Extract the (x, y) coordinate from the center of the cell holding the provided text.  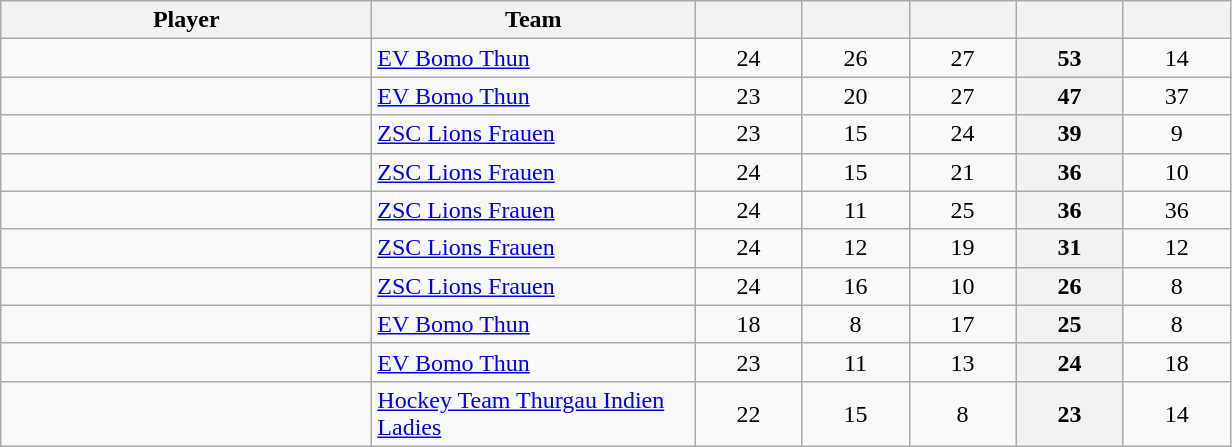
Team (534, 20)
16 (856, 286)
17 (962, 324)
Hockey Team Thurgau Indien Ladies (534, 414)
31 (1070, 248)
Player (186, 20)
47 (1070, 96)
13 (962, 362)
9 (1176, 134)
39 (1070, 134)
19 (962, 248)
21 (962, 172)
37 (1176, 96)
53 (1070, 58)
22 (748, 414)
20 (856, 96)
